For the text-containing cell, return its midpoint in [x, y] coordinate format. 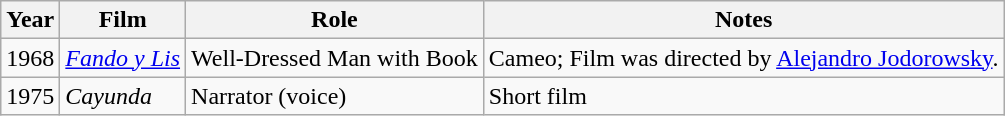
Role [335, 20]
Short film [744, 96]
Well-Dressed Man with Book [335, 58]
Cameo; Film was directed by Alejandro Jodorowsky. [744, 58]
Narrator (voice) [335, 96]
Fando y Lis [123, 58]
1975 [30, 96]
Notes [744, 20]
1968 [30, 58]
Cayunda [123, 96]
Year [30, 20]
Film [123, 20]
